Extract the (x, y) coordinate from the center of the cell holding the provided text.  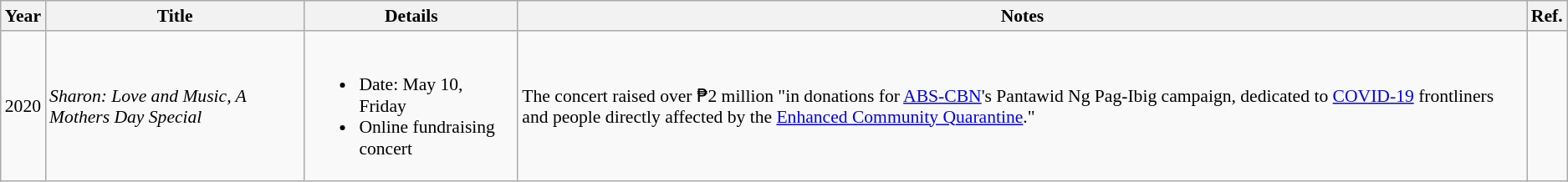
Year (23, 16)
Ref. (1547, 16)
Title (175, 16)
Details (411, 16)
2020 (23, 107)
Date: May 10, FridayOnline fundraising concert (411, 107)
Sharon: Love and Music, A Mothers Day Special (175, 107)
Notes (1022, 16)
